Determine the (X, Y) coordinate at the center of the cell enclosing the given text.  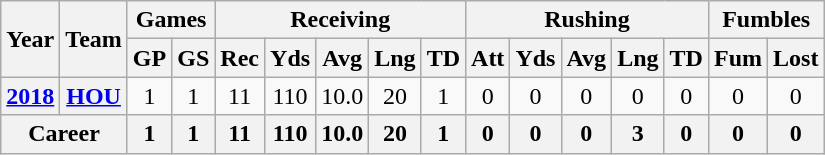
Team (94, 39)
Year (30, 39)
Fum (738, 58)
Rushing (588, 20)
Games (170, 20)
Fumbles (766, 20)
Career (64, 134)
3 (638, 134)
HOU (94, 96)
GP (149, 58)
Receiving (340, 20)
GS (194, 58)
Rec (240, 58)
Lost (796, 58)
Att (488, 58)
2018 (30, 96)
